Return (x, y) of the center of cell containing provided text 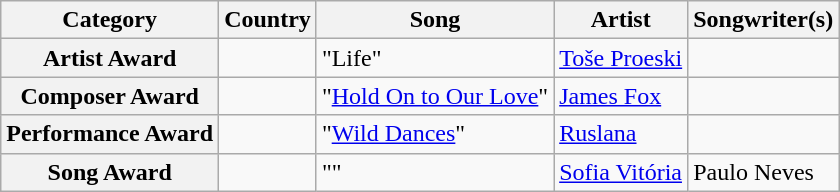
Paulo Neves (764, 172)
Country (268, 20)
Songwriter(s) (764, 20)
James Fox (621, 96)
Song (434, 20)
"Life" (434, 58)
Composer Award (110, 96)
Toše Proeski (621, 58)
"" (434, 172)
Performance Award (110, 134)
"Hold On to Our Love" (434, 96)
Ruslana (621, 134)
Category (110, 20)
"Wild Dances" (434, 134)
Song Award (110, 172)
Artist (621, 20)
Artist Award (110, 58)
Sofia Vitória (621, 172)
